Output the (x, y) coordinate of the center of the cell containing the given text.  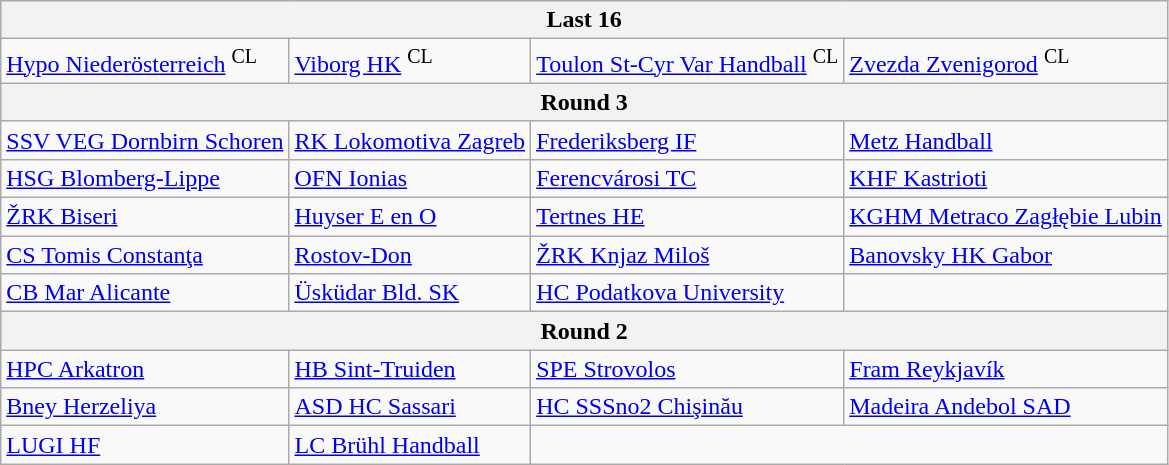
ASD HC Sassari (410, 407)
SPE Strovolos (688, 369)
LC Brühl Handball (410, 445)
Round 2 (584, 331)
CB Mar Alicante (145, 293)
Round 3 (584, 102)
Toulon St-Cyr Var Handball CL (688, 62)
Huyser E en O (410, 217)
Metz Handball (1006, 140)
Hypo Niederösterreich CL (145, 62)
Last 16 (584, 20)
HPC Arkatron (145, 369)
Bney Herzeliya (145, 407)
CS Tomis Constanţa (145, 255)
OFN Ionias (410, 178)
KGHM Metraco Zagłębie Lubin (1006, 217)
Madeira Andebol SAD (1006, 407)
Ferencvárosi TC (688, 178)
Frederiksberg IF (688, 140)
LUGI HF (145, 445)
KHF Kastrioti (1006, 178)
HSG Blomberg-Lippe (145, 178)
Üsküdar Bld. SK (410, 293)
RK Lokomotiva Zagreb (410, 140)
Viborg HK CL (410, 62)
HB Sint-Truiden (410, 369)
HC Podatkova University (688, 293)
Banovsky HK Gabor (1006, 255)
HC SSSno2 Chişinău (688, 407)
Rostov-Don (410, 255)
Tertnes HE (688, 217)
SSV VEG Dornbirn Schoren (145, 140)
Zvezda Zvenigorod CL (1006, 62)
Fram Reykjavík (1006, 369)
ŽRK Knjaz Miloš (688, 255)
ŽRK Biseri (145, 217)
